Return (x, y) of the center of cell containing provided text 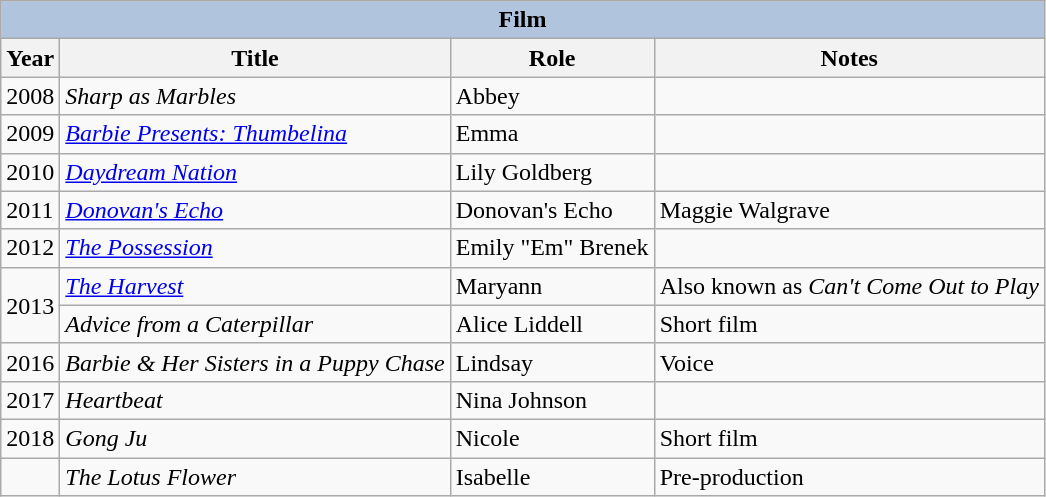
Daydream Nation (255, 172)
2016 (30, 362)
Maryann (552, 286)
2012 (30, 248)
Lindsay (552, 362)
Advice from a Caterpillar (255, 324)
Barbie & Her Sisters in a Puppy Chase (255, 362)
Isabelle (552, 477)
2011 (30, 210)
Emily "Em" Brenek (552, 248)
2008 (30, 96)
The Harvest (255, 286)
Heartbeat (255, 400)
Maggie Walgrave (849, 210)
Alice Liddell (552, 324)
Film (523, 20)
Emma (552, 134)
Sharp as Marbles (255, 96)
2017 (30, 400)
Abbey (552, 96)
The Possession (255, 248)
2010 (30, 172)
Nina Johnson (552, 400)
Title (255, 58)
2018 (30, 438)
Lily Goldberg (552, 172)
2013 (30, 305)
Barbie Presents: Thumbelina (255, 134)
Gong Ju (255, 438)
Notes (849, 58)
Pre-production (849, 477)
The Lotus Flower (255, 477)
2009 (30, 134)
Role (552, 58)
Nicole (552, 438)
Also known as Can't Come Out to Play (849, 286)
Year (30, 58)
Voice (849, 362)
